Extract the (X, Y) coordinate from the center of the cell holding the provided text.  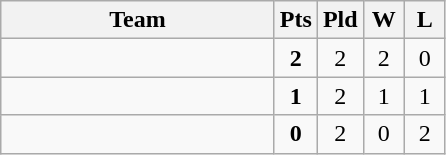
Pld (340, 20)
Team (138, 20)
W (384, 20)
L (424, 20)
Pts (296, 20)
